Pinpoint the cell where the given text exists, returning its [x, y] midpoint coordinate. 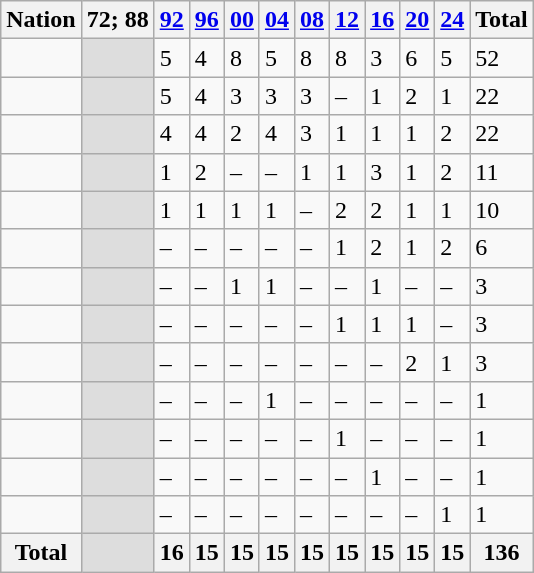
Nation [41, 20]
136 [502, 553]
52 [502, 58]
92 [172, 20]
24 [452, 20]
04 [276, 20]
96 [206, 20]
10 [502, 210]
12 [348, 20]
11 [502, 172]
72; 88 [118, 20]
20 [418, 20]
00 [242, 20]
08 [312, 20]
